Capture the cell that displays the provided text and extract its (X, Y) central coordinate. 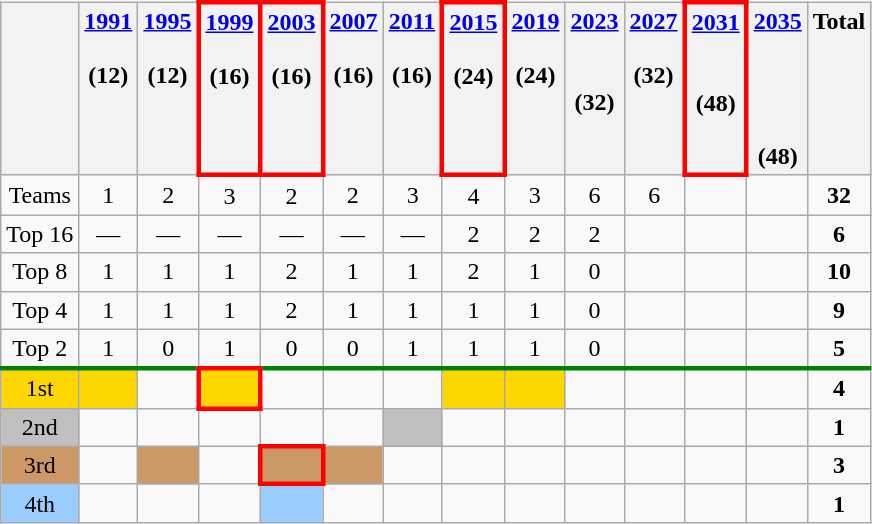
Top 2 (40, 349)
2035 (48) (778, 88)
2015 (24) (473, 88)
10 (839, 272)
2027 (32) (654, 88)
32 (839, 195)
2031 (48) (716, 88)
Total (839, 88)
Teams (40, 195)
2019 (24) (534, 88)
Top 4 (40, 310)
Top 8 (40, 272)
1995 (12) (168, 88)
2007 (16) (354, 88)
1st (40, 389)
2nd (40, 427)
3rd (40, 465)
2003 (16) (291, 88)
2023 (32) (594, 88)
4th (40, 503)
1991 (12) (108, 88)
5 (839, 349)
Top 16 (40, 234)
1999 (16) (229, 88)
9 (839, 310)
2011 (16) (412, 88)
